Return the [X, Y] coordinate for the center point of the cell that contains the specified text.  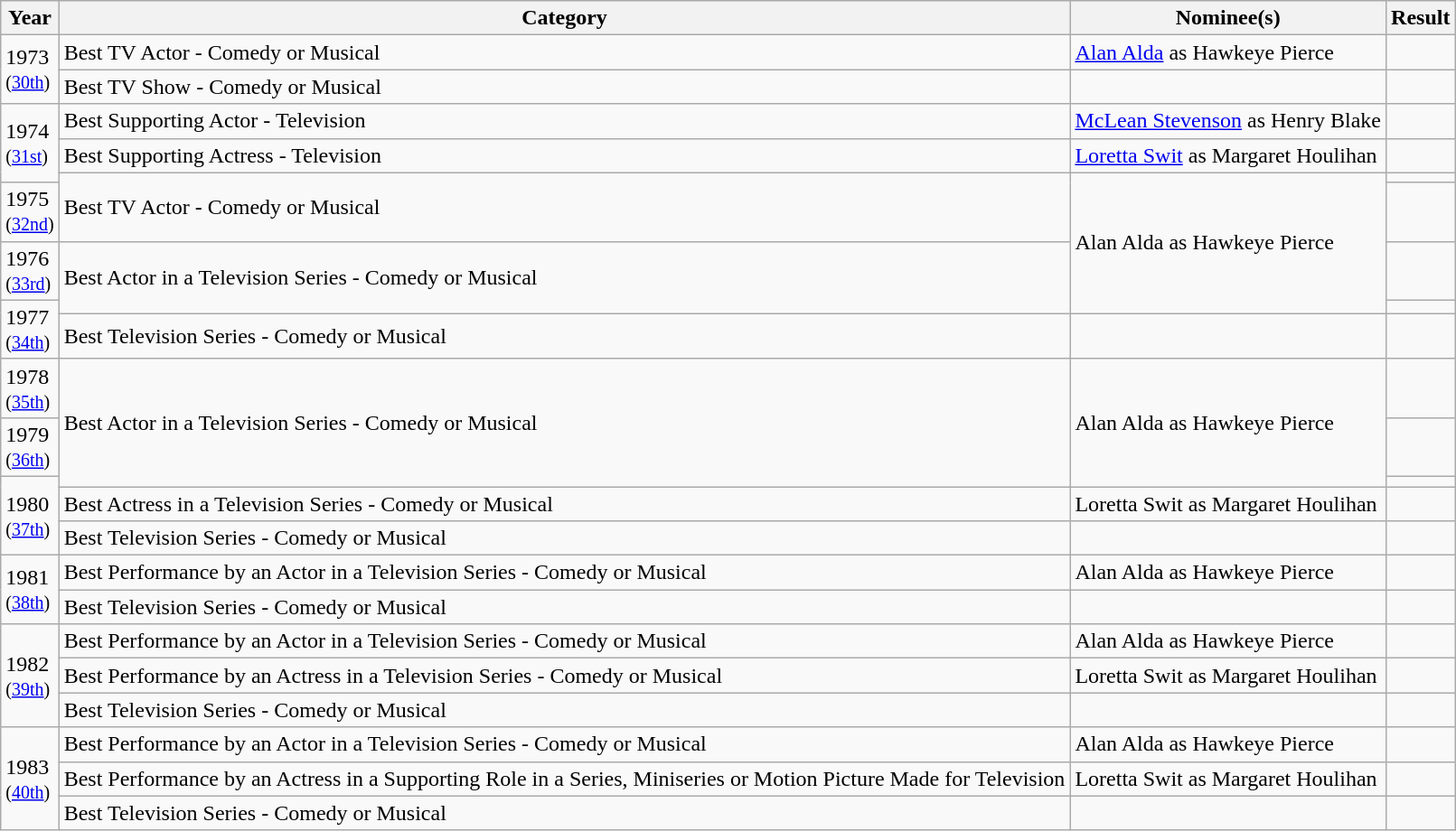
Best Supporting Actress - Television [564, 155]
Best Supporting Actor - Television [564, 121]
Category [564, 18]
Result [1421, 18]
Best TV Show - Comedy or Musical [564, 87]
1980(37th) [30, 515]
Best Actress in a Television Series - Comedy or Musical [564, 503]
1975(32nd) [30, 211]
Nominee(s) [1228, 18]
Best Performance by an Actress in a Television Series - Comedy or Musical [564, 676]
1974(31st) [30, 143]
McLean Stevenson as Henry Blake [1228, 121]
1982(39th) [30, 676]
1977(34th) [30, 329]
1981(38th) [30, 590]
1976(33rd) [30, 271]
1983(40th) [30, 779]
Best Performance by an Actress in a Supporting Role in a Series, Miniseries or Motion Picture Made for Television [564, 779]
1979(36th) [30, 446]
1978(35th) [30, 388]
Year [30, 18]
1973(30th) [30, 70]
